Locate the cell with the specified text and output its [x, y] center coordinate. 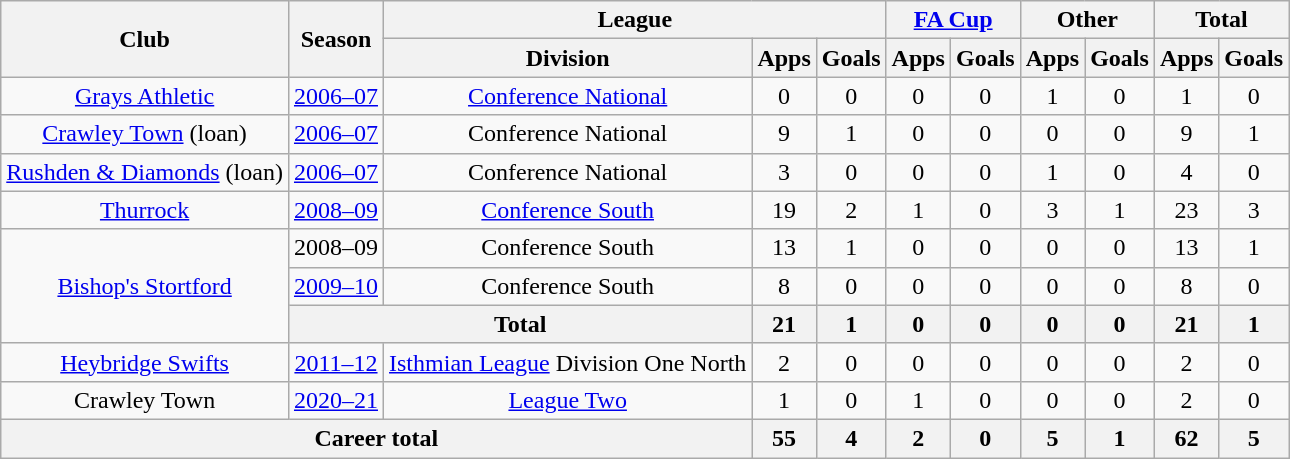
Isthmian League Division One North [568, 362]
Season [336, 39]
19 [784, 210]
Grays Athletic [145, 96]
2020–21 [336, 400]
Crawley Town (loan) [145, 134]
Bishop's Stortford [145, 286]
Thurrock [145, 210]
23 [1186, 210]
Crawley Town [145, 400]
Heybridge Swifts [145, 362]
Club [145, 39]
2009–10 [336, 286]
62 [1186, 438]
Career total [376, 438]
Division [568, 58]
League [636, 20]
2011–12 [336, 362]
League Two [568, 400]
55 [784, 438]
Rushden & Diamonds (loan) [145, 172]
Other [1087, 20]
FA Cup [953, 20]
